Pinpoint the cell where the given text exists, returning its (X, Y) midpoint coordinate. 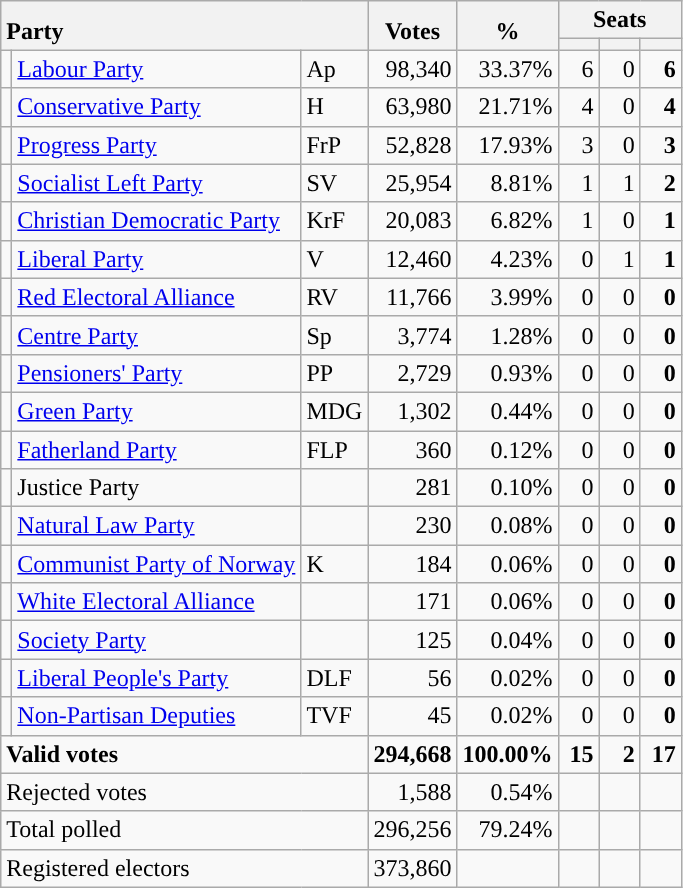
12,460 (412, 259)
Sp (334, 335)
56 (412, 678)
294,668 (412, 754)
V (334, 259)
98,340 (412, 69)
Society Party (156, 640)
296,256 (412, 830)
4.23% (508, 259)
100.00% (508, 754)
6.82% (508, 221)
1,302 (412, 411)
KrF (334, 221)
20,083 (412, 221)
K (334, 564)
Red Electoral Alliance (156, 297)
Non-Partisan Deputies (156, 716)
FLP (334, 449)
Liberal Party (156, 259)
Fatherland Party (156, 449)
0.54% (508, 792)
0.12% (508, 449)
Registered electors (184, 868)
Justice Party (156, 488)
Votes (412, 26)
FrP (334, 145)
Christian Democratic Party (156, 221)
0.08% (508, 526)
45 (412, 716)
52,828 (412, 145)
1,588 (412, 792)
3.99% (508, 297)
17 (660, 754)
79.24% (508, 830)
17.93% (508, 145)
TVF (334, 716)
3,774 (412, 335)
360 (412, 449)
281 (412, 488)
Green Party (156, 411)
0.10% (508, 488)
1.28% (508, 335)
21.71% (508, 107)
0.44% (508, 411)
RV (334, 297)
184 (412, 564)
Total polled (184, 830)
0.93% (508, 373)
Natural Law Party (156, 526)
White Electoral Alliance (156, 602)
% (508, 26)
33.37% (508, 69)
DLF (334, 678)
SV (334, 183)
11,766 (412, 297)
Party (184, 26)
Communist Party of Norway (156, 564)
MDG (334, 411)
Liberal People's Party (156, 678)
Ap (334, 69)
H (334, 107)
2,729 (412, 373)
PP (334, 373)
Seats (620, 20)
15 (578, 754)
171 (412, 602)
25,954 (412, 183)
Pensioners' Party (156, 373)
Conservative Party (156, 107)
63,980 (412, 107)
Centre Party (156, 335)
373,860 (412, 868)
Socialist Left Party (156, 183)
8.81% (508, 183)
Valid votes (184, 754)
Rejected votes (184, 792)
Progress Party (156, 145)
0.04% (508, 640)
125 (412, 640)
Labour Party (156, 69)
230 (412, 526)
